Determine the [X, Y] coordinate at the center of the cell enclosing the given text.  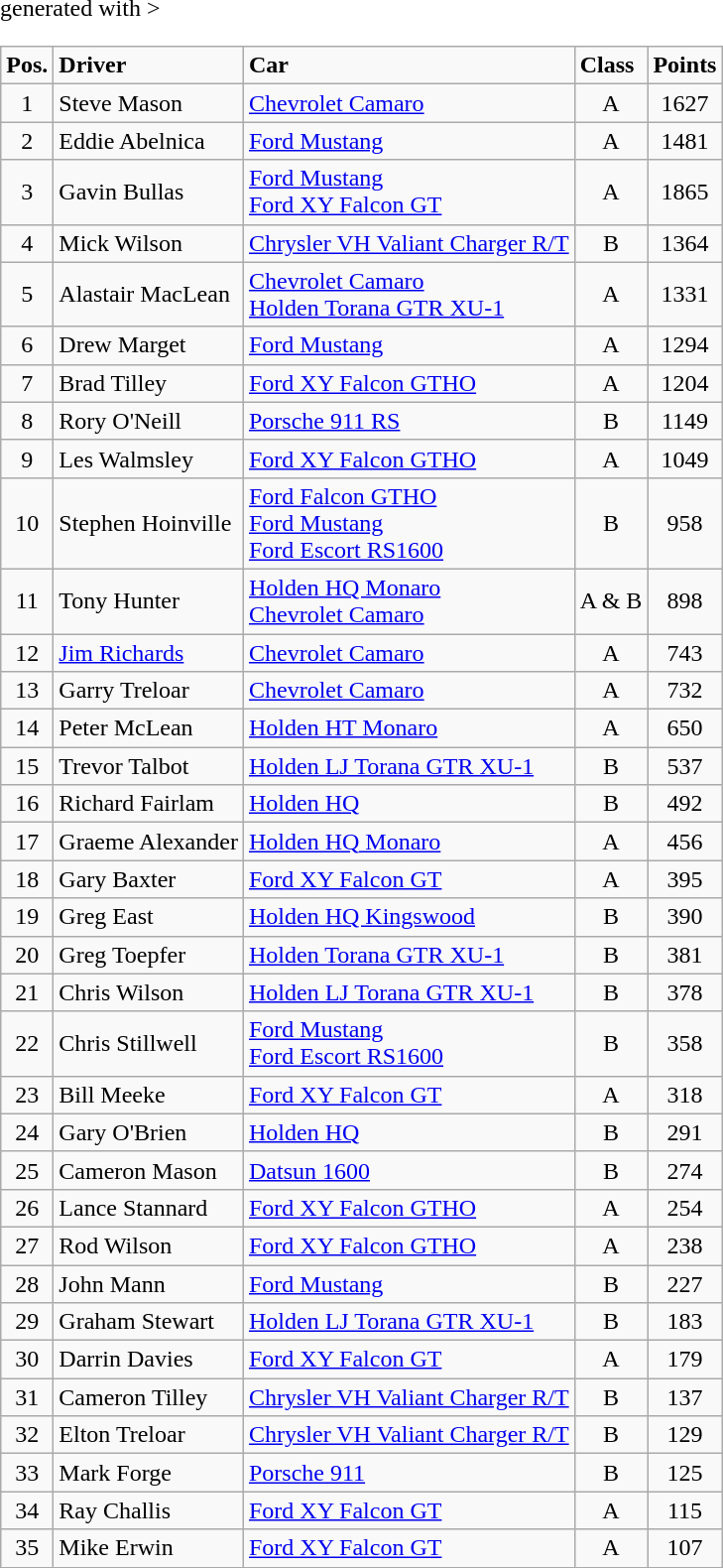
Eddie Abelnica [149, 141]
Rory O'Neill [149, 421]
Greg East [149, 917]
13 [28, 691]
Ford Mustang Ford XY Falcon GT [409, 193]
395 [684, 879]
183 [684, 1322]
115 [684, 1510]
Car [409, 65]
23 [28, 1095]
Holden HQ Monaro Chevrolet Camaro [409, 601]
2 [28, 141]
Greg Toepfer [149, 955]
1294 [684, 345]
22 [28, 1044]
318 [684, 1095]
Class [611, 65]
Mick Wilson [149, 243]
Drew Marget [149, 345]
Ray Challis [149, 1510]
Porsche 911 RS [409, 421]
1865 [684, 193]
A & B [611, 601]
Holden HQ Kingswood [409, 917]
14 [28, 728]
24 [28, 1132]
9 [28, 458]
34 [28, 1510]
Mike Erwin [149, 1548]
Chevrolet Camaro Holden Torana GTR XU-1 [409, 294]
3 [28, 193]
27 [28, 1245]
Les Walmsley [149, 458]
Ford Falcon GTHO Ford Mustang Ford Escort RS1600 [409, 523]
Brad Tilley [149, 383]
179 [684, 1360]
31 [28, 1397]
35 [28, 1548]
137 [684, 1397]
Gary O'Brien [149, 1132]
Pos. [28, 65]
291 [684, 1132]
Darrin Davies [149, 1360]
381 [684, 955]
Steve Mason [149, 103]
Graham Stewart [149, 1322]
Tony Hunter [149, 601]
Rod Wilson [149, 1245]
7 [28, 383]
898 [684, 601]
Chris Stillwell [149, 1044]
107 [684, 1548]
John Mann [149, 1283]
Trevor Talbot [149, 766]
358 [684, 1044]
Driver [149, 65]
Gavin Bullas [149, 193]
19 [28, 917]
1481 [684, 141]
650 [684, 728]
21 [28, 992]
29 [28, 1322]
8 [28, 421]
Elton Treloar [149, 1435]
26 [28, 1208]
274 [684, 1170]
Datsun 1600 [409, 1170]
18 [28, 879]
5 [28, 294]
4 [28, 243]
129 [684, 1435]
1149 [684, 421]
Ford Mustang Ford Escort RS1600 [409, 1044]
Lance Stannard [149, 1208]
537 [684, 766]
16 [28, 804]
33 [28, 1473]
Holden HT Monaro [409, 728]
Peter McLean [149, 728]
958 [684, 523]
17 [28, 842]
Stephen Hoinville [149, 523]
1 [28, 103]
Mark Forge [149, 1473]
11 [28, 601]
1331 [684, 294]
12 [28, 652]
Graeme Alexander [149, 842]
1627 [684, 103]
Points [684, 65]
15 [28, 766]
Richard Fairlam [149, 804]
20 [28, 955]
30 [28, 1360]
Holden HQ Monaro [409, 842]
1204 [684, 383]
10 [28, 523]
1049 [684, 458]
Cameron Mason [149, 1170]
125 [684, 1473]
254 [684, 1208]
Jim Richards [149, 652]
28 [28, 1283]
25 [28, 1170]
Cameron Tilley [149, 1397]
32 [28, 1435]
6 [28, 345]
378 [684, 992]
456 [684, 842]
Garry Treloar [149, 691]
238 [684, 1245]
732 [684, 691]
Holden Torana GTR XU-1 [409, 955]
492 [684, 804]
Bill Meeke [149, 1095]
Gary Baxter [149, 879]
743 [684, 652]
1364 [684, 243]
Chris Wilson [149, 992]
227 [684, 1283]
Alastair MacLean [149, 294]
Porsche 911 [409, 1473]
390 [684, 917]
